Determine the (X, Y) coordinate at the center of the cell enclosing the given text.  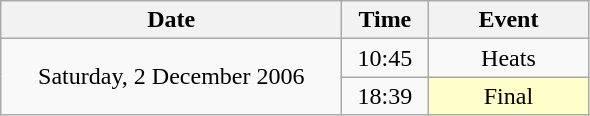
18:39 (385, 96)
Event (508, 20)
10:45 (385, 58)
Saturday, 2 December 2006 (172, 77)
Heats (508, 58)
Date (172, 20)
Final (508, 96)
Time (385, 20)
